Return the [X, Y] coordinate for the center point of the cell that contains the specified text.  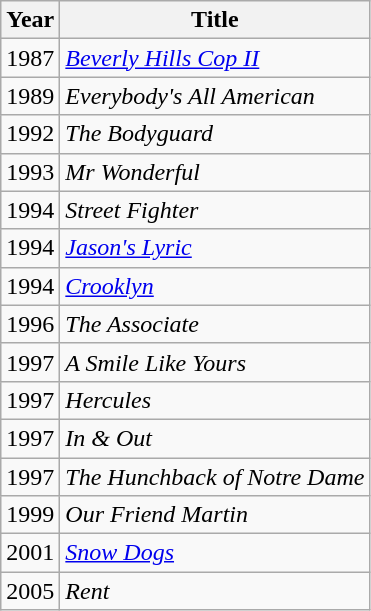
A Smile Like Yours [215, 362]
Everybody's All American [215, 96]
1993 [30, 172]
Beverly Hills Cop II [215, 58]
Year [30, 20]
Mr Wonderful [215, 172]
Street Fighter [215, 210]
Crooklyn [215, 286]
The Bodyguard [215, 134]
2005 [30, 591]
Rent [215, 591]
1987 [30, 58]
Jason's Lyric [215, 248]
In & Out [215, 438]
The Hunchback of Notre Dame [215, 477]
The Associate [215, 324]
1989 [30, 96]
Snow Dogs [215, 553]
2001 [30, 553]
1996 [30, 324]
1999 [30, 515]
Hercules [215, 400]
Our Friend Martin [215, 515]
1992 [30, 134]
Title [215, 20]
